For the text-containing cell, return its midpoint in [X, Y] coordinate format. 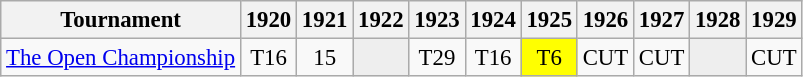
1927 [661, 20]
1924 [493, 20]
T29 [437, 58]
1928 [718, 20]
1923 [437, 20]
1922 [381, 20]
1921 [325, 20]
1920 [268, 20]
15 [325, 58]
1925 [549, 20]
1926 [605, 20]
Tournament [121, 20]
1929 [774, 20]
The Open Championship [121, 58]
T6 [549, 58]
